Extract the [X, Y] coordinate from the center of the cell holding the provided text.  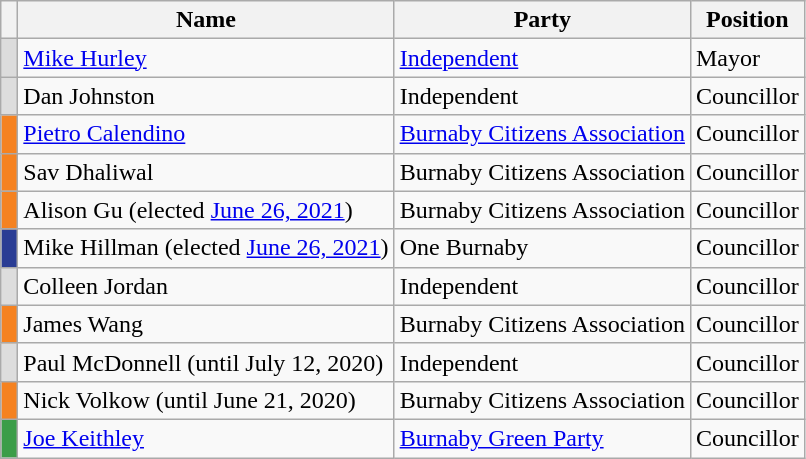
Burnaby Green Party [542, 438]
Party [542, 20]
Mike Hillman (elected June 26, 2021) [206, 248]
Colleen Jordan [206, 286]
Sav Dhaliwal [206, 172]
Mike Hurley [206, 58]
Paul McDonnell (until July 12, 2020) [206, 362]
Dan Johnston [206, 96]
James Wang [206, 324]
Alison Gu (elected June 26, 2021) [206, 210]
Mayor [747, 58]
One Burnaby [542, 248]
Nick Volkow (until June 21, 2020) [206, 400]
Name [206, 20]
Position [747, 20]
Pietro Calendino [206, 134]
Joe Keithley [206, 438]
